Search for the cell housing the specified text and yield its [X, Y] center coordinate. 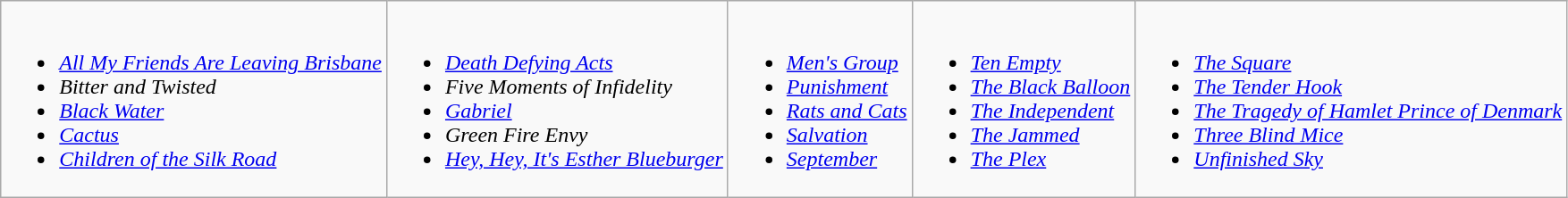
All My Friends Are Leaving BrisbaneBitter and TwistedBlack WaterCactusChildren of the Silk Road [194, 100]
Ten EmptyThe Black BalloonThe IndependentThe JammedThe Plex [1024, 100]
Death Defying ActsFive Moments of InfidelityGabrielGreen Fire EnvyHey, Hey, It's Esther Blueburger [557, 100]
The SquareThe Tender HookThe Tragedy of Hamlet Prince of DenmarkThree Blind MiceUnfinished Sky [1352, 100]
Men's GroupPunishmentRats and CatsSalvationSeptember [820, 100]
